Locate the cell with the specified text and output its [x, y] center coordinate. 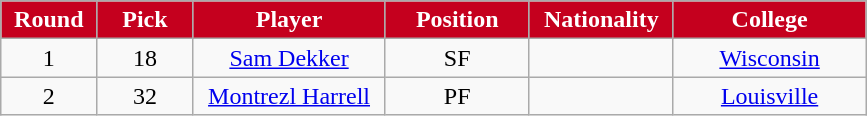
Sam Dekker [289, 58]
PF [457, 96]
Pick [145, 20]
College [769, 20]
32 [145, 96]
SF [457, 58]
Wisconsin [769, 58]
Nationality [601, 20]
Montrezl Harrell [289, 96]
2 [49, 96]
Player [289, 20]
Position [457, 20]
1 [49, 58]
18 [145, 58]
Round [49, 20]
Louisville [769, 96]
